Identify which cell holds the provided text, then report its (X, Y) central coordinate. 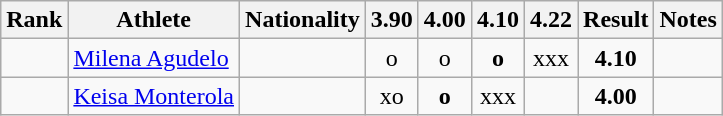
3.90 (392, 20)
Nationality (303, 20)
Result (616, 20)
xo (392, 96)
Keisa Monterola (154, 96)
Athlete (154, 20)
4.22 (550, 20)
Rank (34, 20)
Milena Agudelo (154, 58)
Notes (688, 20)
